Find where the given text appears and provide that cell's center as (X, Y) coordinate. 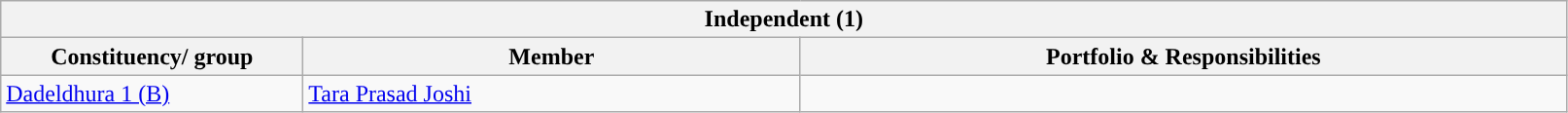
Dadeldhura 1 (B) (152, 94)
Independent (1) (784, 19)
Constituency/ group (152, 56)
Member (552, 56)
Portfolio & Responsibilities (1184, 56)
Tara Prasad Joshi (552, 94)
